Find where the given text appears and provide that cell's center as [X, Y] coordinate. 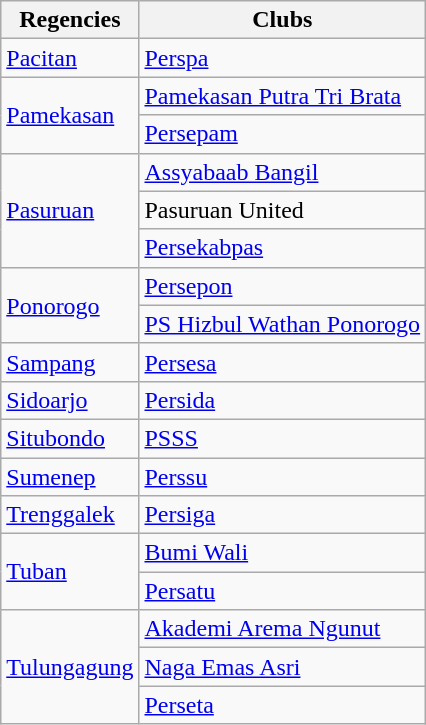
Perspa [282, 58]
Persatu [282, 591]
Persepon [282, 286]
Tulungagung [70, 667]
Trenggalek [70, 515]
Akademi Arema Ngunut [282, 629]
Pamekasan Putra Tri Brata [282, 96]
PS Hizbul Wathan Ponorogo [282, 324]
Tuban [70, 572]
Sampang [70, 362]
Bumi Wali [282, 553]
Naga Emas Asri [282, 667]
Sidoarjo [70, 400]
Situbondo [70, 438]
Regencies [70, 20]
Pasuruan [70, 210]
Persiga [282, 515]
Persepam [282, 134]
Persesa [282, 362]
Pasuruan United [282, 210]
Pacitan [70, 58]
Perseta [282, 705]
Persekabpas [282, 248]
Sumenep [70, 477]
Pamekasan [70, 115]
Assyabaab Bangil [282, 172]
Clubs [282, 20]
Ponorogo [70, 305]
Perssu [282, 477]
Persida [282, 400]
PSSS [282, 438]
